Return the (X, Y) coordinate for the center point of the cell that contains the specified text.  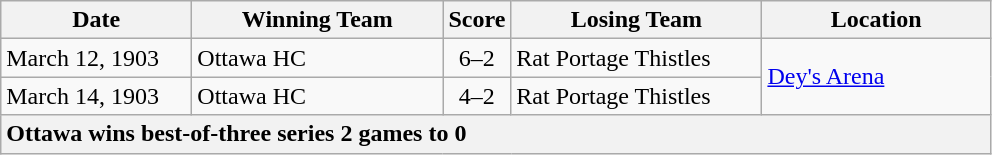
Ottawa wins best-of-three series 2 games to 0 (496, 134)
Location (876, 20)
Date (96, 20)
Dey's Arena (876, 77)
6–2 (477, 58)
March 14, 1903 (96, 96)
4–2 (477, 96)
March 12, 1903 (96, 58)
Score (477, 20)
Losing Team (636, 20)
Winning Team (318, 20)
